Capture the cell that displays the provided text and extract its (X, Y) central coordinate. 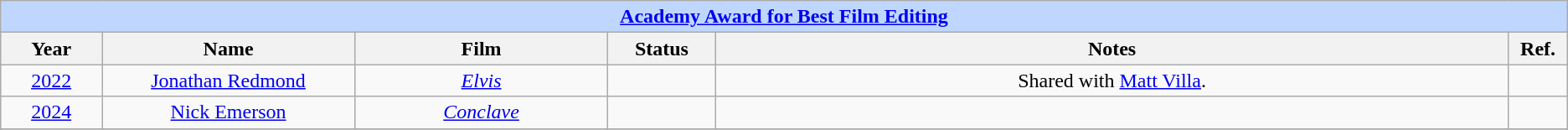
Jonathan Redmond (229, 81)
2024 (52, 112)
Elvis (482, 81)
Year (52, 49)
Nick Emerson (229, 112)
2022 (52, 81)
Shared with Matt Villa. (1112, 81)
Film (482, 49)
Status (662, 49)
Name (229, 49)
Conclave (482, 112)
Notes (1112, 49)
Academy Award for Best Film Editing (784, 17)
Ref. (1538, 49)
